Find where the given text appears and provide that cell's center as (X, Y) coordinate. 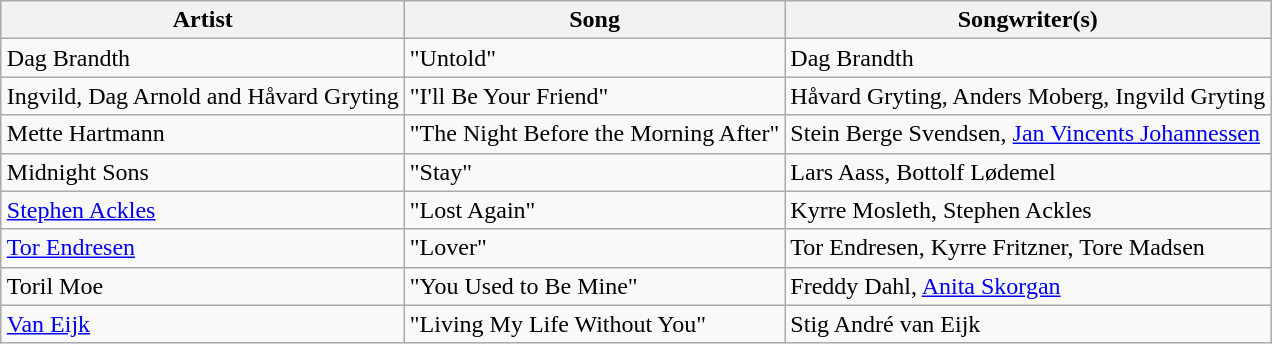
Kyrre Mosleth, Stephen Ackles (1028, 210)
Håvard Gryting, Anders Moberg, Ingvild Gryting (1028, 96)
Song (594, 20)
Tor Endresen, Kyrre Fritzner, Tore Madsen (1028, 248)
Toril Moe (202, 286)
Mette Hartmann (202, 134)
Artist (202, 20)
"Lover" (594, 248)
"Stay" (594, 172)
"Living My Life Without You" (594, 324)
"I'll Be Your Friend" (594, 96)
Stig André van Eijk (1028, 324)
"Untold" (594, 58)
Lars Aass, Bottolf Lødemel (1028, 172)
Tor Endresen (202, 248)
Van Eijk (202, 324)
Midnight Sons (202, 172)
Ingvild, Dag Arnold and Håvard Gryting (202, 96)
Stephen Ackles (202, 210)
Stein Berge Svendsen, Jan Vincents Johannessen (1028, 134)
Freddy Dahl, Anita Skorgan (1028, 286)
Songwriter(s) (1028, 20)
"You Used to Be Mine" (594, 286)
"The Night Before the Morning After" (594, 134)
"Lost Again" (594, 210)
